From the cell containing the given text, extract its center point as (X, Y) coordinate. 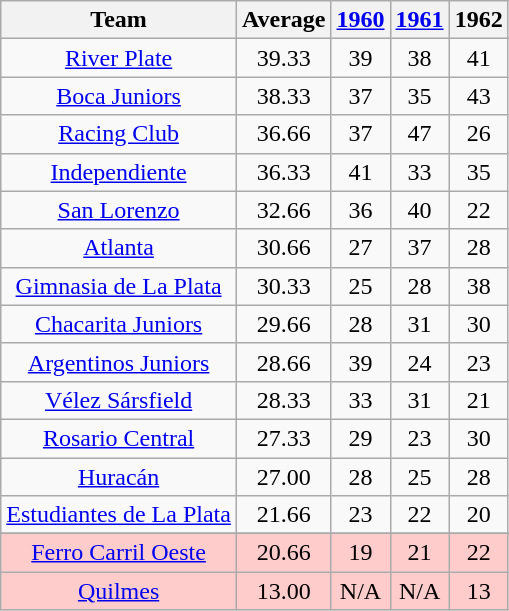
36 (360, 210)
Chacarita Juniors (119, 324)
Atlanta (119, 248)
21.66 (284, 515)
Team (119, 20)
32.66 (284, 210)
Estudiantes de La Plata (119, 515)
13 (478, 591)
1961 (420, 20)
36.33 (284, 172)
27.00 (284, 477)
Vélez Sársfield (119, 400)
13.00 (284, 591)
30.33 (284, 286)
36.66 (284, 134)
Argentinos Juniors (119, 362)
Huracán (119, 477)
40 (420, 210)
27.33 (284, 438)
1960 (360, 20)
San Lorenzo (119, 210)
Independiente (119, 172)
24 (420, 362)
20 (478, 515)
26 (478, 134)
1962 (478, 20)
20.66 (284, 553)
39.33 (284, 58)
Boca Juniors (119, 96)
38.33 (284, 96)
27 (360, 248)
30.66 (284, 248)
47 (420, 134)
29.66 (284, 324)
43 (478, 96)
28.66 (284, 362)
19 (360, 553)
Quilmes (119, 591)
Rosario Central (119, 438)
Average (284, 20)
Ferro Carril Oeste (119, 553)
Gimnasia de La Plata (119, 286)
River Plate (119, 58)
28.33 (284, 400)
Racing Club (119, 134)
29 (360, 438)
